Provide the (x, y) coordinate of the cell's center where the given text is located.  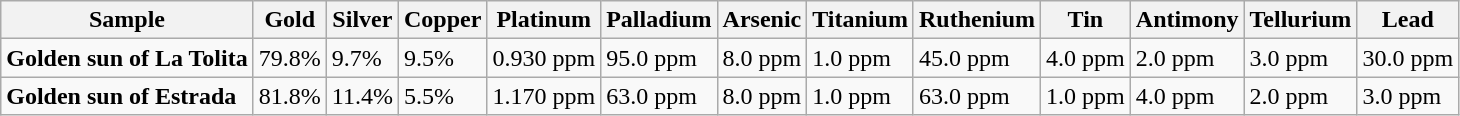
81.8% (290, 96)
0.930 ppm (544, 58)
79.8% (290, 58)
30.0 ppm (1408, 58)
5.5% (442, 96)
Palladium (659, 20)
11.4% (362, 96)
1.170 ppm (544, 96)
Golden sun of Estrada (127, 96)
Arsenic (762, 20)
Antimony (1187, 20)
45.0 ppm (976, 58)
Sample (127, 20)
Gold (290, 20)
Silver (362, 20)
Ruthenium (976, 20)
Lead (1408, 20)
Tellurium (1300, 20)
Titanium (860, 20)
Copper (442, 20)
Platinum (544, 20)
Golden sun of La Tolita (127, 58)
9.5% (442, 58)
95.0 ppm (659, 58)
Tin (1086, 20)
9.7% (362, 58)
